For the text-containing cell, return its midpoint in [x, y] coordinate format. 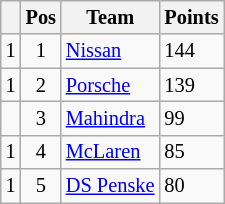
99 [191, 118]
4 [41, 152]
5 [41, 186]
Team [110, 17]
144 [191, 51]
Nissan [110, 51]
McLaren [110, 152]
139 [191, 85]
85 [191, 152]
3 [41, 118]
Mahindra [110, 118]
DS Penske [110, 186]
Points [191, 17]
2 [41, 85]
Porsche [110, 85]
80 [191, 186]
Pos [41, 17]
